From the cell containing the given text, extract its center point as [X, Y] coordinate. 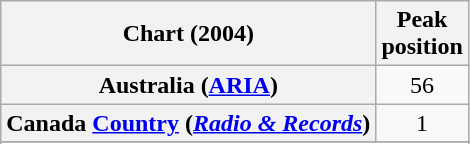
Peakposition [422, 34]
1 [422, 123]
Canada Country (Radio & Records) [188, 123]
56 [422, 85]
Australia (ARIA) [188, 85]
Chart (2004) [188, 34]
